Return [x, y] of the center of cell containing provided text 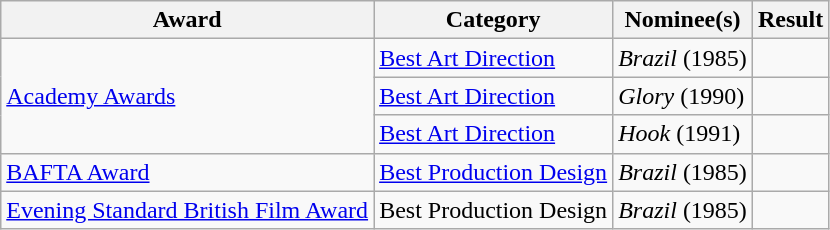
BAFTA Award [188, 172]
Result [790, 20]
Hook (1991) [683, 134]
Glory (1990) [683, 96]
Category [494, 20]
Academy Awards [188, 96]
Nominee(s) [683, 20]
Evening Standard British Film Award [188, 210]
Award [188, 20]
